Detect which cell encompasses the target text, then output its [X, Y] center coordinate. 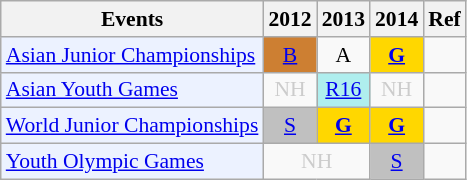
A [344, 55]
2013 [344, 19]
R16 [344, 90]
B [290, 55]
2012 [290, 19]
Asian Junior Championships [132, 55]
2014 [396, 19]
Events [132, 19]
Asian Youth Games [132, 90]
World Junior Championships [132, 126]
Ref [444, 19]
Youth Olympic Games [132, 162]
